Determine the (x, y) coordinate at the center of the cell enclosing the given text.  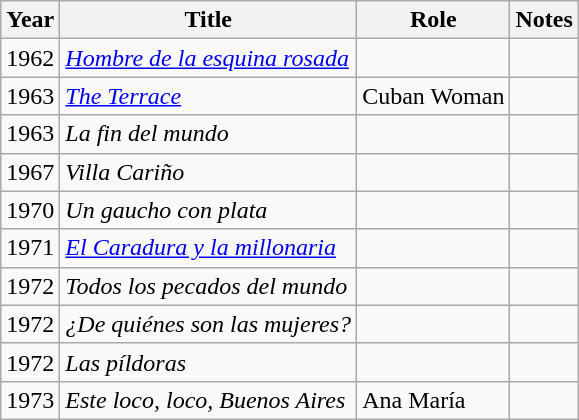
Este loco, loco, Buenos Aires (208, 400)
El Caradura y la millonaria (208, 248)
Role (434, 20)
1970 (30, 210)
Villa Cariño (208, 172)
1967 (30, 172)
Un gaucho con plata (208, 210)
Title (208, 20)
Cuban Woman (434, 96)
Las píldoras (208, 362)
1971 (30, 248)
Ana María (434, 400)
Notes (544, 20)
1973 (30, 400)
1962 (30, 58)
Hombre de la esquina rosada (208, 58)
La fin del mundo (208, 134)
Todos los pecados del mundo (208, 286)
Year (30, 20)
¿De quiénes son las mujeres? (208, 324)
The Terrace (208, 96)
